Identify which cell holds the provided text, then report its (x, y) central coordinate. 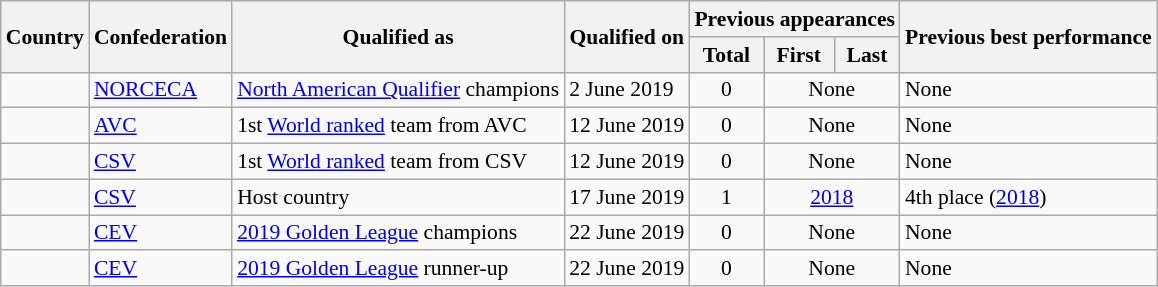
Previous best performance (1028, 36)
Qualified on (626, 36)
2019 Golden League champions (398, 233)
4th place (2018) (1028, 197)
Confederation (160, 36)
1st World ranked team from AVC (398, 126)
Country (45, 36)
AVC (160, 126)
Last (867, 55)
2 June 2019 (626, 90)
NORCECA (160, 90)
Qualified as (398, 36)
Host country (398, 197)
2018 (832, 197)
1st World ranked team from CSV (398, 162)
First (799, 55)
17 June 2019 (626, 197)
Total (726, 55)
2019 Golden League runner-up (398, 269)
North American Qualifier champions (398, 90)
1 (726, 197)
Previous appearances (794, 19)
